From the cell containing the given text, extract its center point as (X, Y) coordinate. 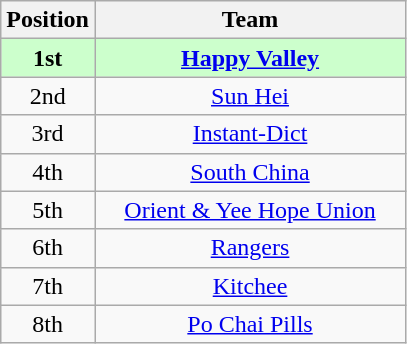
Team (250, 20)
Sun Hei (250, 96)
3rd (48, 134)
5th (48, 210)
Kitchee (250, 286)
Happy Valley (250, 58)
South China (250, 172)
Po Chai Pills (250, 324)
Instant-Dict (250, 134)
Position (48, 20)
6th (48, 248)
8th (48, 324)
7th (48, 286)
1st (48, 58)
2nd (48, 96)
Rangers (250, 248)
4th (48, 172)
Orient & Yee Hope Union (250, 210)
